Extract the [x, y] coordinate from the center of the cell holding the provided text.  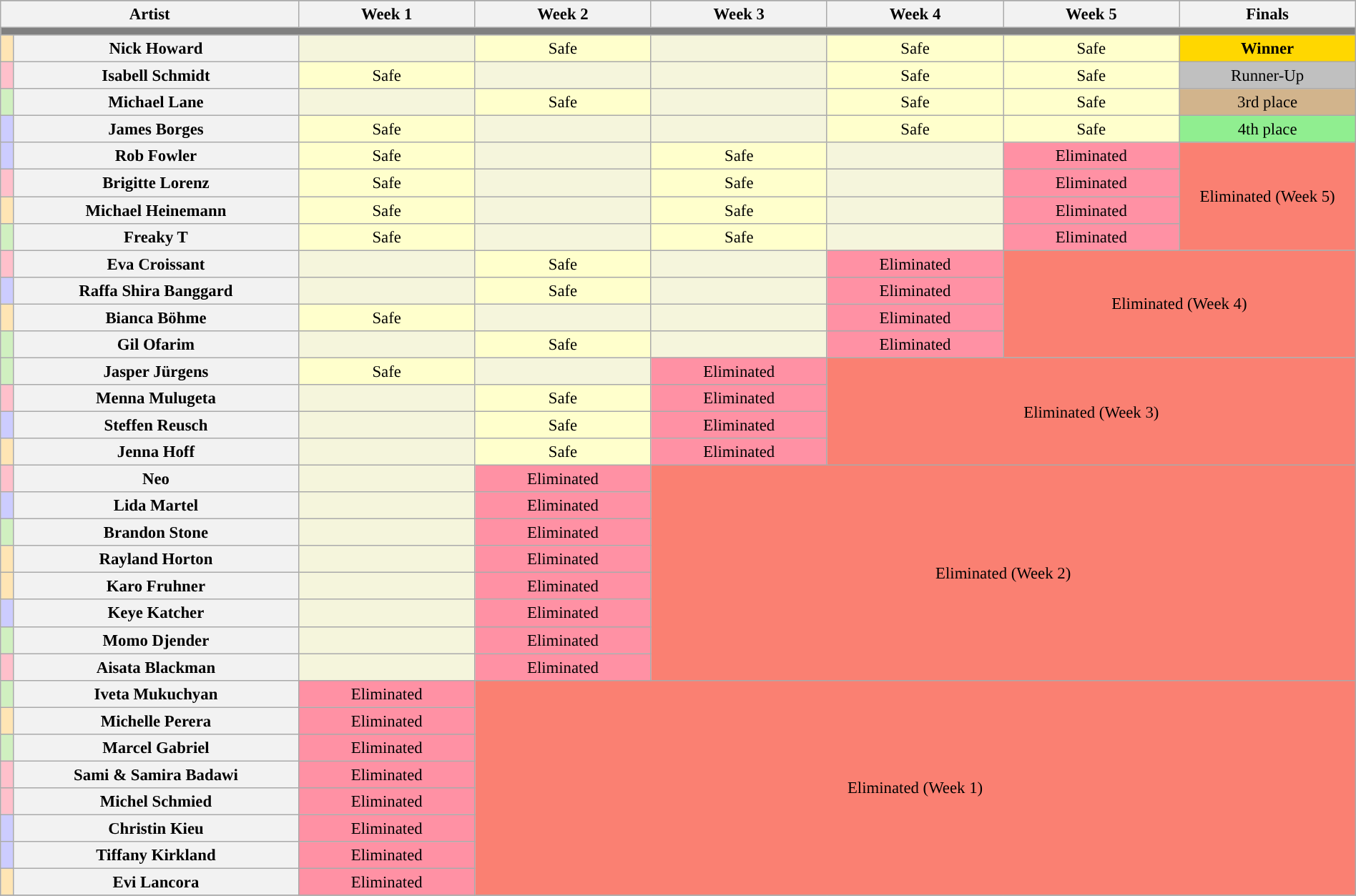
Sami & Samira Badawi [156, 774]
Bianca Böhme [156, 317]
Week 2 [563, 14]
Week 5 [1091, 14]
Rob Fowler [156, 157]
Eliminated (Week 1) [915, 788]
Evi Lancora [156, 882]
Finals [1267, 14]
Michael Lane [156, 102]
Menna Mulugeta [156, 398]
Week 4 [915, 14]
Eliminated (Week 5) [1267, 197]
Rayland Horton [156, 559]
Eva Croissant [156, 264]
James Borges [156, 129]
Week 1 [387, 14]
Jenna Hoff [156, 452]
Runner-Up [1267, 76]
Winner [1267, 49]
Tiffany Kirkland [156, 855]
Brigitte Lorenz [156, 183]
Michael Heinemann [156, 210]
Brandon Stone [156, 533]
Lida Martel [156, 506]
Michelle Perera [156, 721]
Keye Katcher [156, 614]
Freaky T [156, 237]
Christin Kieu [156, 828]
Jasper Jürgens [156, 371]
Week 3 [739, 14]
Gil Ofarim [156, 345]
Raffa Shira Banggard [156, 290]
Iveta Mukuchyan [156, 694]
4th place [1267, 129]
Isabell Schmidt [156, 76]
Eliminated (Week 3) [1091, 411]
Nick Howard [156, 49]
Momo Djender [156, 640]
3rd place [1267, 102]
Eliminated (Week 2) [1003, 573]
Neo [156, 479]
Eliminated (Week 4) [1180, 304]
Aisata Blackman [156, 667]
Karo Fruhner [156, 586]
Steffen Reusch [156, 425]
Michel Schmied [156, 802]
Marcel Gabriel [156, 748]
Artist [150, 14]
